From the cell containing the given text, extract its center point as (X, Y) coordinate. 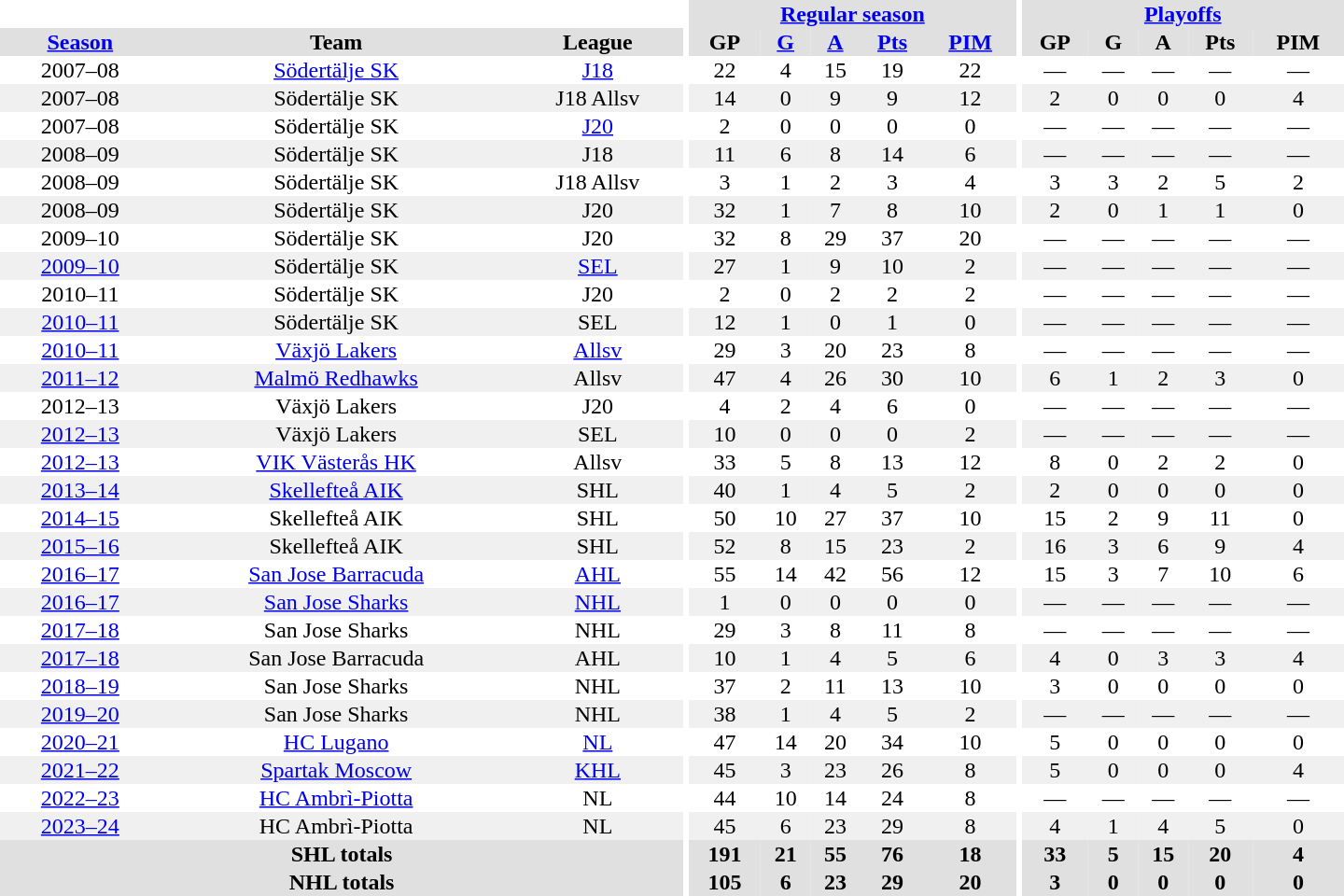
56 (892, 574)
191 (724, 854)
19 (892, 70)
30 (892, 378)
38 (724, 714)
105 (724, 882)
League (598, 42)
2021–22 (80, 770)
KHL (598, 770)
18 (971, 854)
50 (724, 518)
2018–19 (80, 686)
40 (724, 490)
52 (724, 546)
2023–24 (80, 826)
44 (724, 798)
2015–16 (80, 546)
2013–14 (80, 490)
Team (336, 42)
42 (834, 574)
2020–21 (80, 742)
Spartak Moscow (336, 770)
2014–15 (80, 518)
2011–12 (80, 378)
Playoffs (1183, 14)
Season (80, 42)
34 (892, 742)
Regular season (853, 14)
VIK Västerås HK (336, 462)
2019–20 (80, 714)
24 (892, 798)
21 (786, 854)
76 (892, 854)
HC Lugano (336, 742)
Malmö Redhawks (336, 378)
2022–23 (80, 798)
16 (1056, 546)
NHL totals (342, 882)
SHL totals (342, 854)
